Extract the [X, Y] coordinate from the center of the cell holding the provided text.  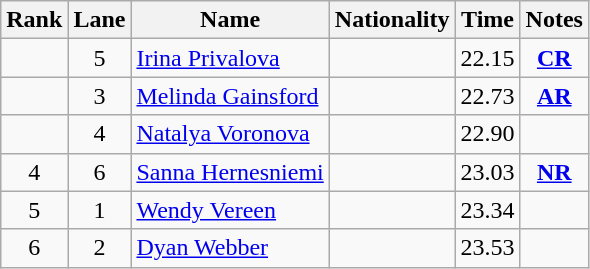
Sanna Hernesniemi [230, 172]
23.03 [488, 172]
Name [230, 20]
2 [100, 248]
Wendy Vereen [230, 210]
22.90 [488, 134]
CR [554, 58]
22.73 [488, 96]
22.15 [488, 58]
Irina Privalova [230, 58]
Notes [554, 20]
Lane [100, 20]
Natalya Voronova [230, 134]
23.34 [488, 210]
23.53 [488, 248]
Nationality [392, 20]
Rank [34, 20]
Dyan Webber [230, 248]
AR [554, 96]
Melinda Gainsford [230, 96]
Time [488, 20]
NR [554, 172]
1 [100, 210]
3 [100, 96]
